For the text-containing cell, return its midpoint in (x, y) coordinate format. 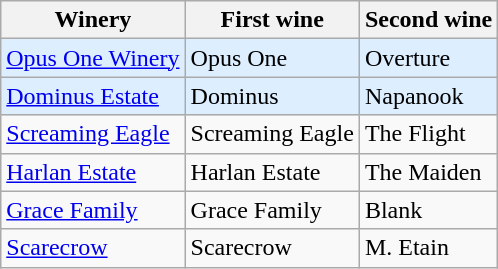
Opus One (272, 58)
Napanook (428, 96)
Second wine (428, 20)
The Flight (428, 134)
Opus One Winery (93, 58)
Dominus Estate (93, 96)
Blank (428, 210)
Overture (428, 58)
Winery (93, 20)
First wine (272, 20)
M. Etain (428, 248)
The Maiden (428, 172)
Dominus (272, 96)
